Output the [x, y] coordinate of the center of the cell containing the given text.  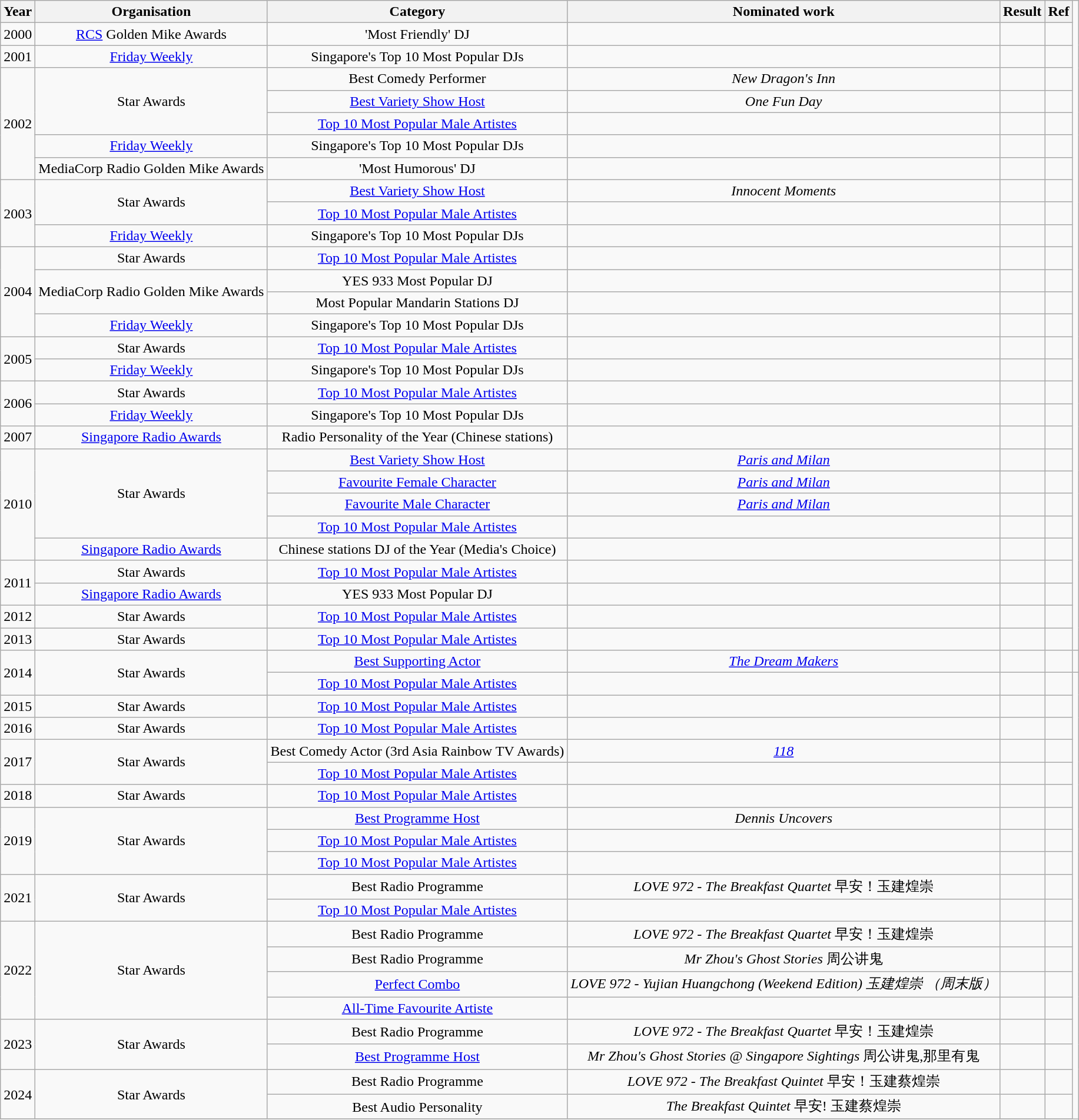
Perfect Combo [417, 984]
Best Comedy Actor (3rd Asia Rainbow TV Awards) [417, 751]
2013 [18, 639]
2005 [18, 359]
New Dragon's Inn [784, 79]
Dennis Uncovers [784, 818]
RCS Golden Mike Awards [151, 34]
Best Supporting Actor [417, 662]
Ref [1058, 12]
Radio Personality of the Year (Chinese stations) [417, 437]
2016 [18, 729]
Category [417, 12]
Nominated work [784, 12]
2017 [18, 762]
Result [1022, 12]
2011 [18, 583]
LOVE 972 - The Breakfast Quintet 早安！玉建蔡煌崇 [784, 1082]
2018 [18, 796]
Favourite Male Character [417, 504]
2021 [18, 898]
2006 [18, 404]
Favourite Female Character [417, 482]
Organisation [151, 12]
Innocent Moments [784, 191]
Chinese stations DJ of the Year (Media's Choice) [417, 549]
One Fun Day [784, 101]
2003 [18, 213]
LOVE 972 - Yujian Huangchong (Weekend Edition) 玉建煌崇 （周末版） [784, 984]
The Dream Makers [784, 662]
2014 [18, 673]
2015 [18, 706]
'Most Friendly' DJ [417, 34]
'Most Humorous' DJ [417, 168]
Best Audio Personality [417, 1106]
Year [18, 12]
2022 [18, 971]
Best Comedy Performer [417, 79]
All-Time Favourite Artiste [417, 1008]
2001 [18, 57]
2000 [18, 34]
2010 [18, 504]
Most Popular Mandarin Stations DJ [417, 303]
118 [784, 751]
Mr Zhou's Ghost Stories @ Singapore Sightings 周公讲鬼,那里有鬼 [784, 1057]
Mr Zhou's Ghost Stories 周公讲鬼 [784, 959]
2019 [18, 840]
2002 [18, 124]
2024 [18, 1095]
2012 [18, 616]
The Breakfast Quintet 早安! 玉建蔡煌崇 [784, 1106]
2004 [18, 291]
2007 [18, 437]
2023 [18, 1044]
